Return the [x, y] coordinate for the center point of the cell that contains the specified text.  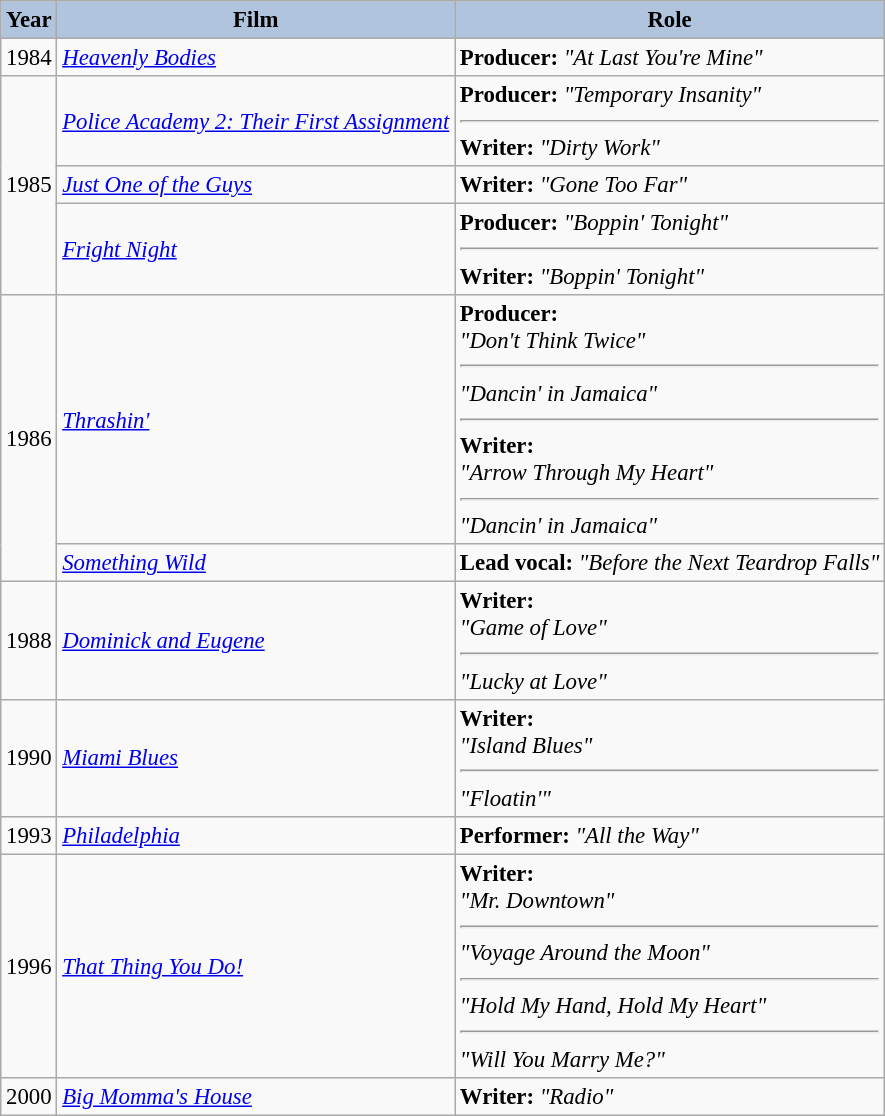
Just One of the Guys [256, 185]
Writer:"Island Blues""Floatin'" [670, 758]
Heavenly Bodies [256, 58]
1985 [29, 185]
Writer: "Radio" [670, 1096]
Writer:"Mr. Downtown""Voyage Around the Moon""Hold My Hand, Hold My Heart""Will You Marry Me?" [670, 966]
Writer: "Gone Too Far" [670, 185]
1984 [29, 58]
Police Academy 2: Their First Assignment [256, 121]
2000 [29, 1096]
Lead vocal: "Before the Next Teardrop Falls" [670, 563]
That Thing You Do! [256, 966]
Thrashin' [256, 419]
Film [256, 20]
1988 [29, 640]
Miami Blues [256, 758]
Fright Night [256, 249]
Philadelphia [256, 836]
Something Wild [256, 563]
Producer:"Don't Think Twice""Dancin' in Jamaica"Writer:"Arrow Through My Heart""Dancin' in Jamaica" [670, 419]
Performer: "All the Way" [670, 836]
Producer: "Temporary Insanity"Writer: "Dirty Work" [670, 121]
Writer:"Game of Love""Lucky at Love" [670, 640]
Dominick and Eugene [256, 640]
1990 [29, 758]
1986 [29, 438]
Role [670, 20]
Producer: "At Last You're Mine" [670, 58]
1996 [29, 966]
Producer: "Boppin' Tonight"Writer: "Boppin' Tonight" [670, 249]
Big Momma's House [256, 1096]
1993 [29, 836]
Year [29, 20]
